Scan for the cell matching the given text and deliver its [x, y] coordinate at center. 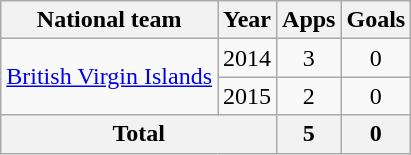
2014 [248, 58]
National team [110, 20]
5 [309, 134]
Goals [376, 20]
Apps [309, 20]
British Virgin Islands [110, 77]
Total [139, 134]
Year [248, 20]
2 [309, 96]
2015 [248, 96]
3 [309, 58]
